Determine the [x, y] coordinate at the center of the cell enclosing the given text.  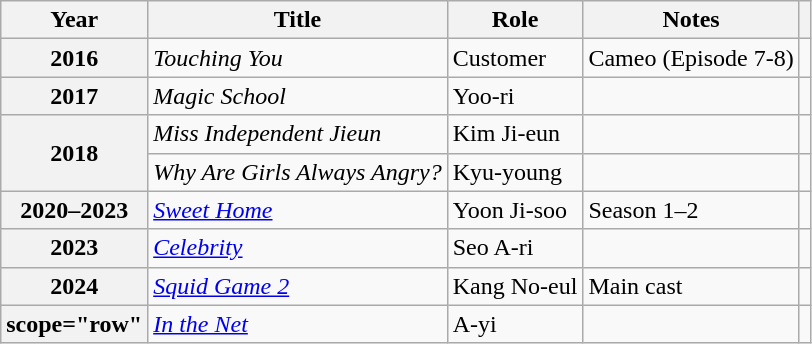
A-yi [515, 324]
Why Are Girls Always Angry? [298, 172]
2017 [74, 96]
2024 [74, 286]
Yoon Ji-soo [515, 210]
Miss Independent Jieun [298, 134]
Season 1–2 [691, 210]
Kim Ji-eun [515, 134]
Squid Game 2 [298, 286]
Year [74, 20]
scope="row" [74, 324]
Sweet Home [298, 210]
Celebrity [298, 248]
In the Net [298, 324]
2016 [74, 58]
Kang No-eul [515, 286]
Notes [691, 20]
Yoo-ri [515, 96]
Title [298, 20]
2020–2023 [74, 210]
2018 [74, 153]
Main cast [691, 286]
Seo A-ri [515, 248]
2023 [74, 248]
Kyu-young [515, 172]
Customer [515, 58]
Cameo (Episode 7-8) [691, 58]
Role [515, 20]
Magic School [298, 96]
Touching You [298, 58]
